Capture the cell that displays the provided text and extract its [X, Y] central coordinate. 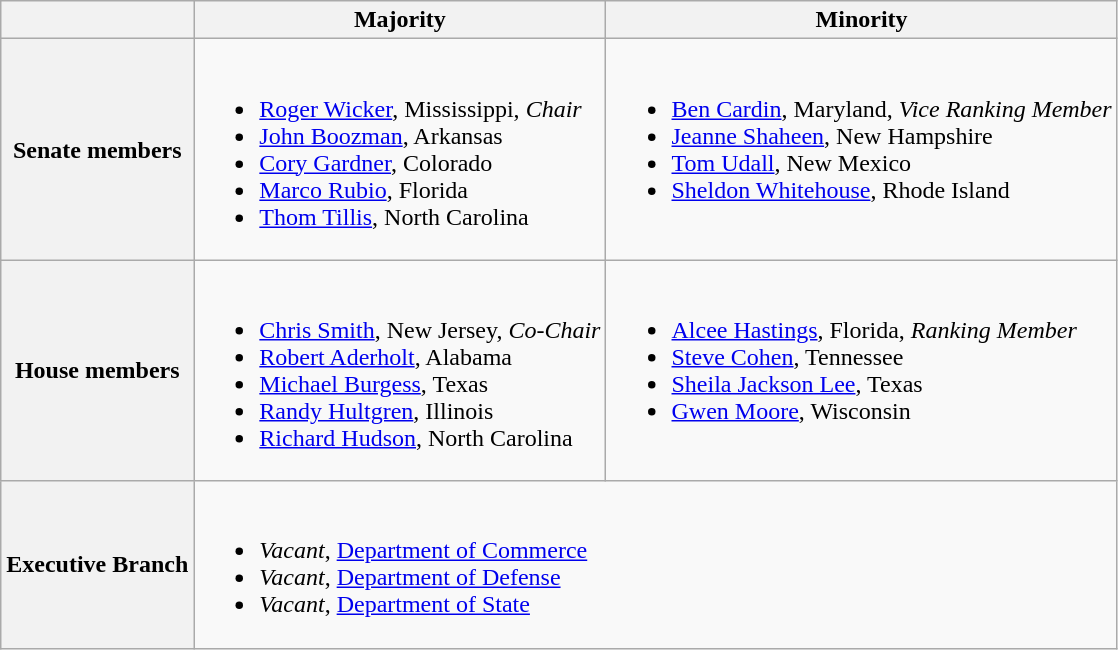
Alcee Hastings, Florida, Ranking MemberSteve Cohen, TennesseeSheila Jackson Lee, TexasGwen Moore, Wisconsin [862, 370]
Minority [862, 20]
Ben Cardin, Maryland, Vice Ranking MemberJeanne Shaheen, New HampshireTom Udall, New MexicoSheldon Whitehouse, Rhode Island [862, 150]
Majority [400, 20]
House members [98, 370]
Senate members [98, 150]
Chris Smith, New Jersey, Co-ChairRobert Aderholt, AlabamaMichael Burgess, TexasRandy Hultgren, IllinoisRichard Hudson, North Carolina [400, 370]
Roger Wicker, Mississippi, ChairJohn Boozman, ArkansasCory Gardner, ColoradoMarco Rubio, FloridaThom Tillis, North Carolina [400, 150]
Vacant, Department of CommerceVacant, Department of DefenseVacant, Department of State [656, 564]
Executive Branch [98, 564]
